Locate the cell with the specified text and output its (X, Y) center coordinate. 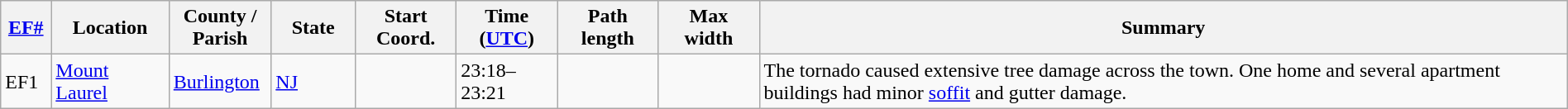
Mount Laurel (110, 81)
Time (UTC) (507, 28)
23:18–23:21 (507, 81)
Path length (608, 28)
Location (110, 28)
Burlington (220, 81)
The tornado caused extensive tree damage across the town. One home and several apartment buildings had minor soffit and gutter damage. (1163, 81)
Max width (709, 28)
Start Coord. (406, 28)
County / Parish (220, 28)
NJ (313, 81)
State (313, 28)
Summary (1163, 28)
EF1 (26, 81)
EF# (26, 28)
